Extract the (x, y) coordinate from the center of the cell holding the provided text.  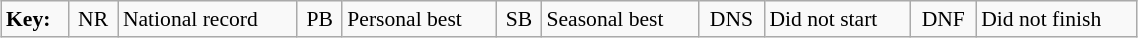
PB (320, 19)
DNS (731, 19)
Did not finish (1056, 19)
Key: (34, 19)
Seasonal best (620, 19)
NR (93, 19)
SB (518, 19)
Did not start (837, 19)
National record (208, 19)
Personal best (419, 19)
DNF (943, 19)
